Output the [x, y] coordinate of the center of the cell containing the given text.  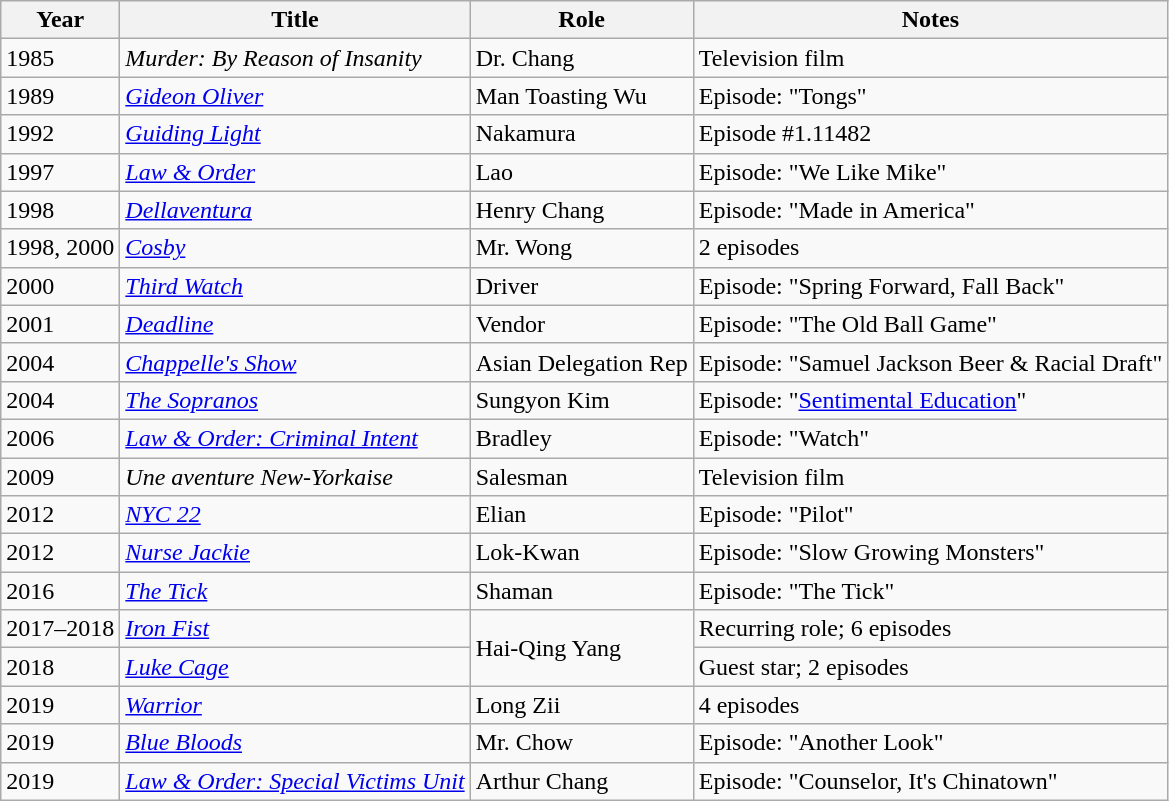
Dellaventura [295, 210]
Year [60, 20]
Long Zii [582, 705]
Episode: "Counselor, It's Chinatown" [930, 781]
Episode: "Slow Growing Monsters" [930, 553]
1998, 2000 [60, 248]
Hai-Qing Yang [582, 648]
Nurse Jackie [295, 553]
Episode: "Tongs" [930, 96]
Gideon Oliver [295, 96]
Episode: "We Like Mike" [930, 172]
Blue Bloods [295, 743]
Episode: "Made in America" [930, 210]
2000 [60, 286]
Third Watch [295, 286]
Dr. Chang [582, 58]
1998 [60, 210]
Recurring role; 6 episodes [930, 629]
Notes [930, 20]
2 episodes [930, 248]
Asian Delegation Rep [582, 362]
Vendor [582, 324]
Guest star; 2 episodes [930, 667]
1989 [60, 96]
Iron Fist [295, 629]
2006 [60, 438]
4 episodes [930, 705]
Episode: "Sentimental Education" [930, 400]
Law & Order [295, 172]
Episode: "Another Look" [930, 743]
Mr. Chow [582, 743]
Mr. Wong [582, 248]
2017–2018 [60, 629]
Lok-Kwan [582, 553]
Murder: By Reason of Insanity [295, 58]
1992 [60, 134]
Episode: "Watch" [930, 438]
Luke Cage [295, 667]
NYC 22 [295, 515]
The Sopranos [295, 400]
Law & Order: Criminal Intent [295, 438]
Law & Order: Special Victims Unit [295, 781]
Title [295, 20]
Episode: "Pilot" [930, 515]
Lao [582, 172]
Sungyon Kim [582, 400]
Arthur Chang [582, 781]
Driver [582, 286]
Salesman [582, 477]
2009 [60, 477]
Episode: "Samuel Jackson Beer & Racial Draft" [930, 362]
Episode: "The Tick" [930, 591]
Chappelle's Show [295, 362]
Episode: "Spring Forward, Fall Back" [930, 286]
Warrior [295, 705]
Nakamura [582, 134]
Deadline [295, 324]
2018 [60, 667]
Henry Chang [582, 210]
Shaman [582, 591]
Une aventure New-Yorkaise [295, 477]
Cosby [295, 248]
1997 [60, 172]
Elian [582, 515]
Episode: "The Old Ball Game" [930, 324]
Bradley [582, 438]
Man Toasting Wu [582, 96]
2016 [60, 591]
1985 [60, 58]
The Tick [295, 591]
Role [582, 20]
2001 [60, 324]
Episode #1.11482 [930, 134]
Guiding Light [295, 134]
